Provide the (X, Y) coordinate of the cell's center where the given text is located.  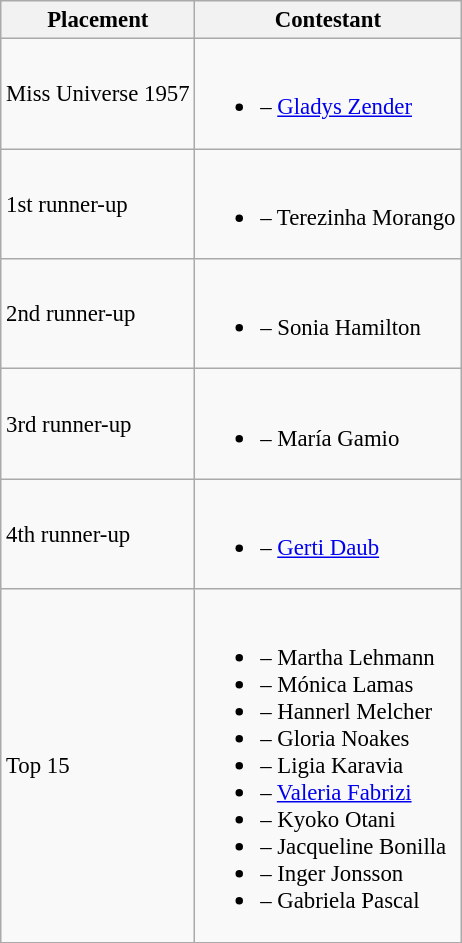
4th runner-up (98, 534)
Miss Universe 1957 (98, 94)
Top 15 (98, 766)
Placement (98, 20)
1st runner-up (98, 204)
– María Gamio (328, 424)
Contestant (328, 20)
– Gerti Daub (328, 534)
3rd runner-up (98, 424)
2nd runner-up (98, 314)
– Gladys Zender (328, 94)
– Sonia Hamilton (328, 314)
– Terezinha Morango (328, 204)
